Identify which cell holds the provided text, then report its (X, Y) central coordinate. 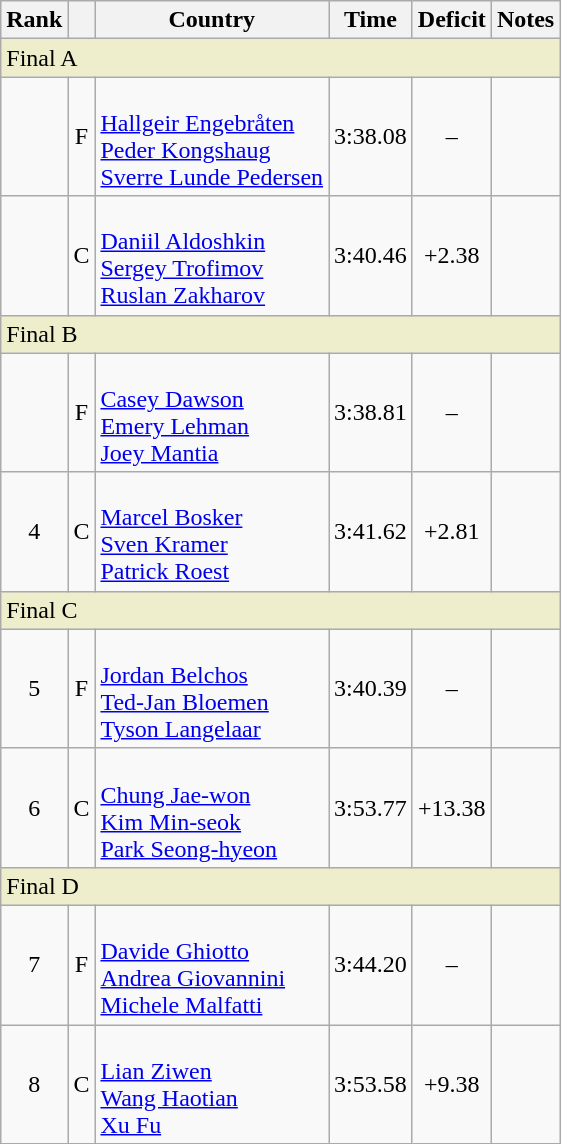
+2.81 (452, 532)
Marcel BoskerSven KramerPatrick Roest (212, 532)
Final D (280, 886)
3:40.39 (371, 688)
8 (34, 1084)
7 (34, 964)
Chung Jae-wonKim Min-seokPark Seong-hyeon (212, 808)
Jordan BelchosTed-Jan BloemenTyson Langelaar (212, 688)
3:44.20 (371, 964)
Notes (525, 20)
Final A (280, 58)
Lian ZiwenWang HaotianXu Fu (212, 1084)
+13.38 (452, 808)
Final B (280, 334)
Hallgeir EngebråtenPeder KongshaugSverre Lunde Pedersen (212, 136)
3:53.58 (371, 1084)
Final C (280, 610)
4 (34, 532)
Daniil AldoshkinSergey TrofimovRuslan Zakharov (212, 256)
Rank (34, 20)
Casey DawsonEmery LehmanJoey Mantia (212, 412)
3:38.81 (371, 412)
6 (34, 808)
+2.38 (452, 256)
Deficit (452, 20)
Time (371, 20)
3:53.77 (371, 808)
3:38.08 (371, 136)
Country (212, 20)
3:40.46 (371, 256)
Davide GhiottoAndrea GiovanniniMichele Malfatti (212, 964)
5 (34, 688)
3:41.62 (371, 532)
+9.38 (452, 1084)
